Return the [x, y] coordinate for the center point of the cell that contains the specified text.  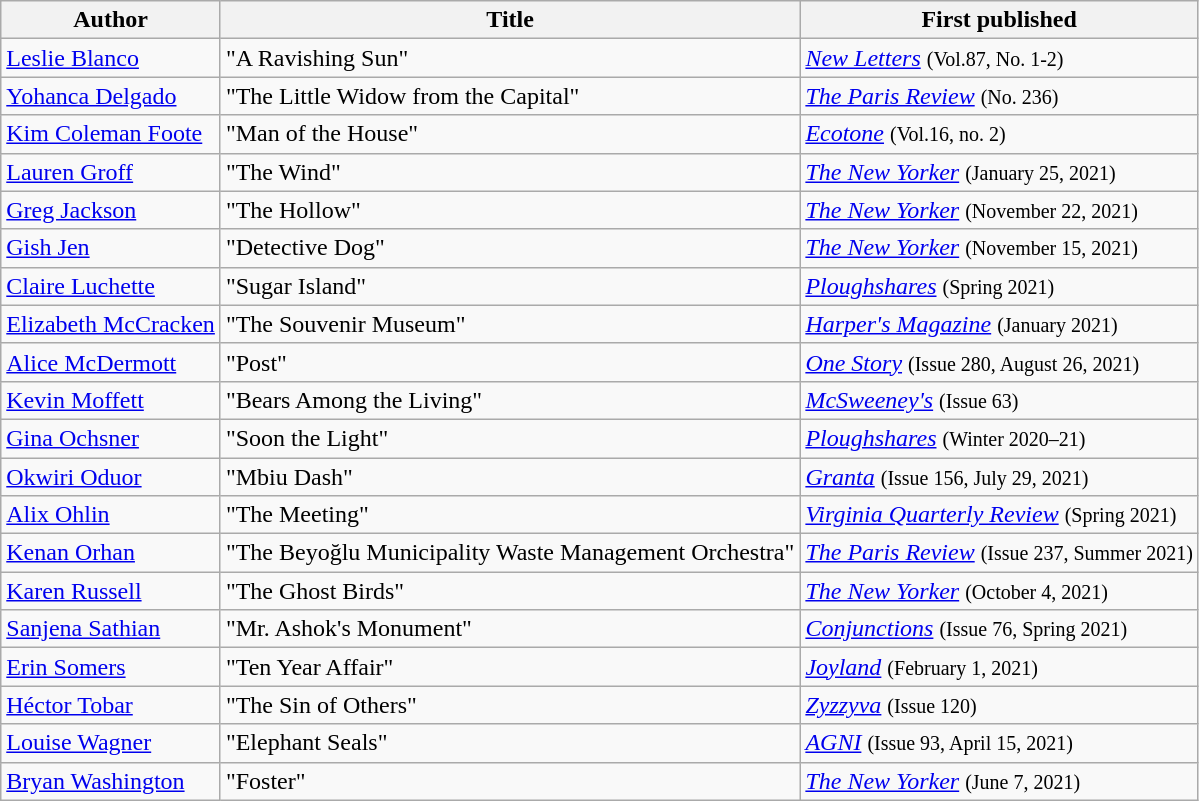
Harper's Magazine (January 2021) [1000, 324]
Kenan Orhan [111, 553]
The New Yorker (June 7, 2021) [1000, 781]
AGNI (Issue 93, April 15, 2021) [1000, 743]
Author [111, 20]
Ecotone (Vol.16, no. 2) [1000, 134]
Ploughshares (Winter 2020–21) [1000, 438]
"Mr. Ashok's Monument" [510, 629]
Claire Luchette [111, 286]
The New Yorker (January 25, 2021) [1000, 172]
Title [510, 20]
Greg Jackson [111, 210]
Conjunctions (Issue 76, Spring 2021) [1000, 629]
Virginia Quarterly Review (Spring 2021) [1000, 515]
The Paris Review (No. 236) [1000, 96]
Erin Somers [111, 667]
Elizabeth McCracken [111, 324]
Lauren Groff [111, 172]
"Mbiu Dash" [510, 477]
"The Beyoğlu Municipality Waste Management Orchestra" [510, 553]
Gina Ochsner [111, 438]
Kevin Moffett [111, 400]
"The Souvenir Museum" [510, 324]
"Bears Among the Living" [510, 400]
First published [1000, 20]
"The Little Widow from the Capital" [510, 96]
"The Ghost Birds" [510, 591]
Gish Jen [111, 248]
Leslie Blanco [111, 58]
Zyzzyva (Issue 120) [1000, 705]
Granta (Issue 156, July 29, 2021) [1000, 477]
"A Ravishing Sun" [510, 58]
Héctor Tobar [111, 705]
"Detective Dog" [510, 248]
One Story (Issue 280, August 26, 2021) [1000, 362]
Yohanca Delgado [111, 96]
"Man of the House" [510, 134]
"Soon the Light" [510, 438]
McSweeney's (Issue 63) [1000, 400]
"Elephant Seals" [510, 743]
Sanjena Sathian [111, 629]
Ploughshares (Spring 2021) [1000, 286]
"The Hollow" [510, 210]
Karen Russell [111, 591]
Alix Ohlin [111, 515]
The New Yorker (November 15, 2021) [1000, 248]
"Sugar Island" [510, 286]
"Foster" [510, 781]
Bryan Washington [111, 781]
"Post" [510, 362]
"The Sin of Others" [510, 705]
"The Wind" [510, 172]
Louise Wagner [111, 743]
The Paris Review (Issue 237, Summer 2021) [1000, 553]
The New Yorker (November 22, 2021) [1000, 210]
"The Meeting" [510, 515]
Joyland (February 1, 2021) [1000, 667]
"Ten Year Affair" [510, 667]
Kim Coleman Foote [111, 134]
New Letters (Vol.87, No. 1-2) [1000, 58]
The New Yorker (October 4, 2021) [1000, 591]
Okwiri Oduor [111, 477]
Alice McDermott [111, 362]
